Return [X, Y] of the center of cell containing provided text 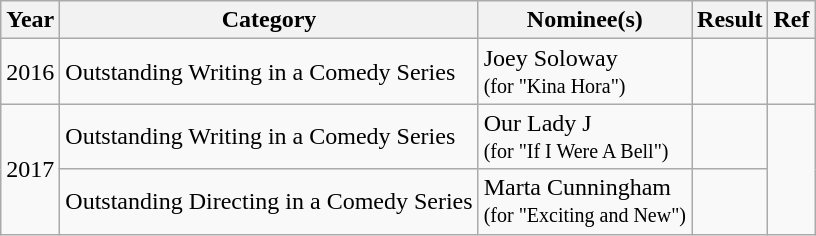
Year [30, 20]
2016 [30, 72]
Outstanding Directing in a Comedy Series [269, 202]
Ref [792, 20]
Our Lady J (for "If I Were A Bell") [584, 136]
Result [730, 20]
2017 [30, 169]
Nominee(s) [584, 20]
Joey Soloway(for "Kina Hora") [584, 72]
Marta Cunningham(for "Exciting and New") [584, 202]
Category [269, 20]
